From the cell containing the given text, extract its center point as [x, y] coordinate. 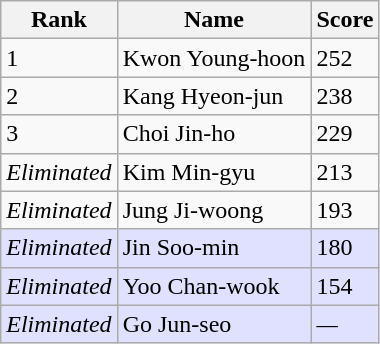
193 [345, 210]
— [345, 324]
Name [214, 20]
Kim Min-gyu [214, 172]
3 [59, 134]
Score [345, 20]
Kwon Young-hoon [214, 58]
Rank [59, 20]
213 [345, 172]
Kang Hyeon-jun [214, 96]
252 [345, 58]
180 [345, 248]
Choi Jin-ho [214, 134]
Jung Ji-woong [214, 210]
1 [59, 58]
Yoo Chan-wook [214, 286]
2 [59, 96]
154 [345, 286]
Jin Soo-min [214, 248]
Go Jun-seo [214, 324]
229 [345, 134]
238 [345, 96]
